Capture the cell that displays the provided text and extract its [X, Y] central coordinate. 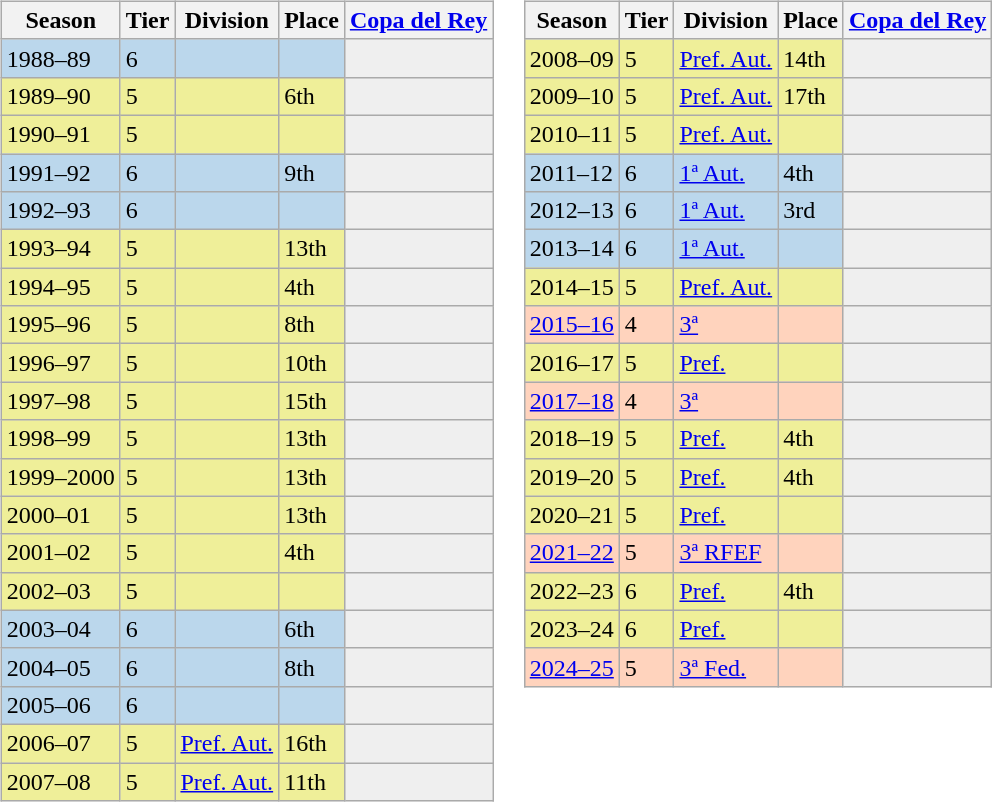
1989–90 [60, 96]
1993–94 [60, 249]
2009–10 [572, 96]
2021–22 [572, 553]
2002–03 [60, 591]
1998–99 [60, 439]
2022–23 [572, 591]
3ª Fed. [726, 667]
2008–09 [572, 58]
2001–02 [60, 553]
2003–04 [60, 629]
1990–91 [60, 134]
16th [312, 743]
1997–98 [60, 401]
1991–92 [60, 173]
14th [811, 58]
2000–01 [60, 515]
9th [312, 173]
2019–20 [572, 477]
2012–13 [572, 211]
1996–97 [60, 363]
2006–07 [60, 743]
1995–96 [60, 325]
3rd [811, 211]
2013–14 [572, 249]
15th [312, 401]
11th [312, 781]
3ª RFEF [726, 553]
1994–95 [60, 287]
2016–17 [572, 363]
2020–21 [572, 515]
10th [312, 363]
1999–2000 [60, 477]
17th [811, 96]
2004–05 [60, 667]
2007–08 [60, 781]
2010–11 [572, 134]
2015–16 [572, 325]
1992–93 [60, 211]
2017–18 [572, 401]
2024–25 [572, 667]
2018–19 [572, 439]
1988–89 [60, 58]
2011–12 [572, 173]
2005–06 [60, 705]
2023–24 [572, 629]
2014–15 [572, 287]
